Pinpoint the cell where the given text exists, returning its [x, y] midpoint coordinate. 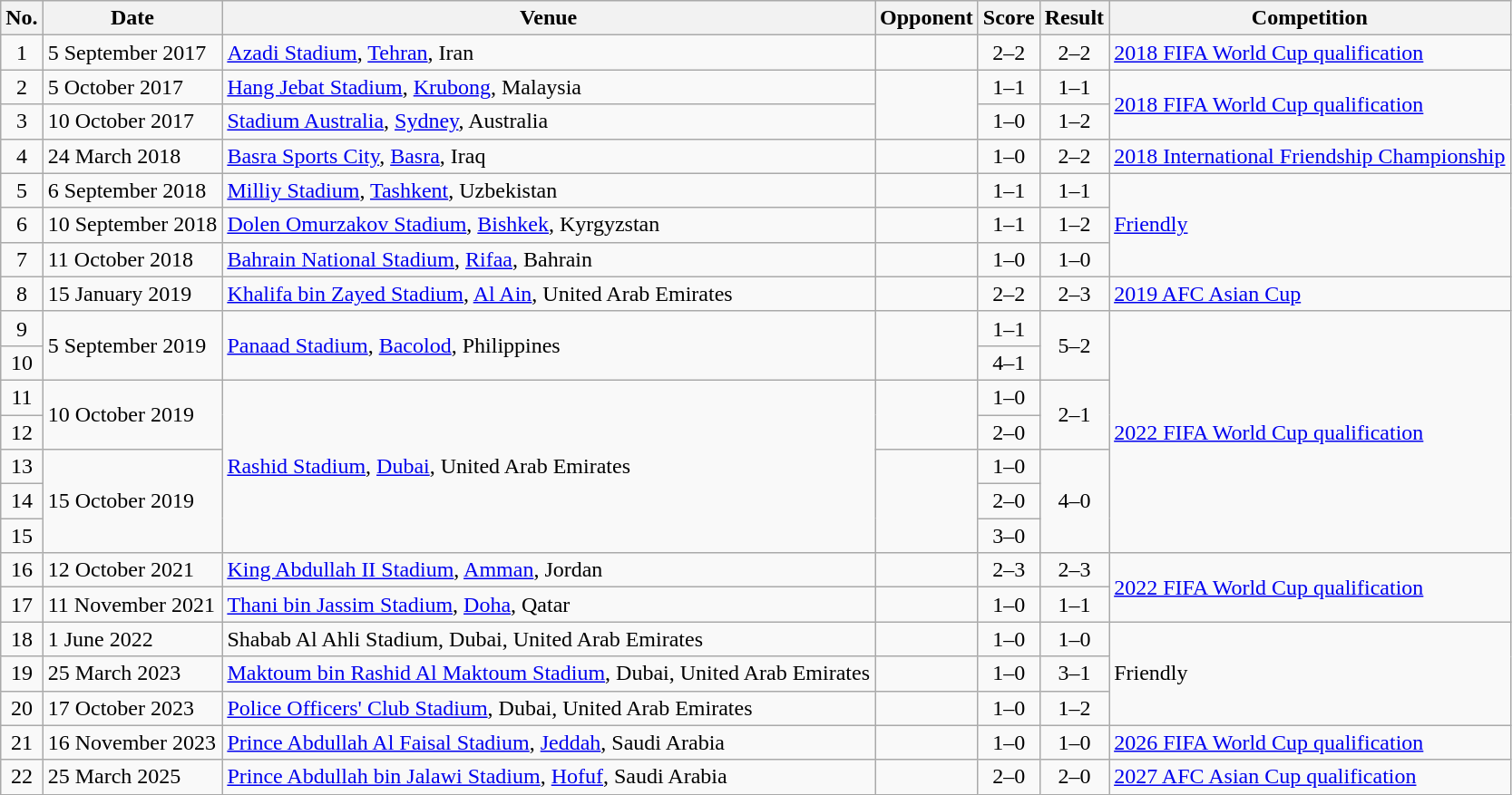
Khalifa bin Zayed Stadium, Al Ain, United Arab Emirates [549, 294]
Dolen Omurzakov Stadium, Bishkek, Kyrgyzstan [549, 225]
5 September 2019 [132, 345]
2018 International Friendship Championship [1310, 156]
2 [22, 87]
16 November 2023 [132, 742]
No. [22, 18]
Competition [1310, 18]
Date [132, 18]
3 [22, 121]
Panaad Stadium, Bacolod, Philippines [549, 345]
22 [22, 777]
6 [22, 225]
6 September 2018 [132, 190]
Azadi Stadium, Tehran, Iran [549, 53]
17 October 2023 [132, 708]
11 October 2018 [132, 259]
19 [22, 674]
5 September 2017 [132, 53]
20 [22, 708]
4–1 [1009, 363]
King Abdullah II Stadium, Amman, Jordan [549, 570]
Hang Jebat Stadium, Krubong, Malaysia [549, 87]
2–1 [1074, 414]
17 [22, 605]
12 [22, 432]
Police Officers' Club Stadium, Dubai, United Arab Emirates [549, 708]
Score [1009, 18]
12 October 2021 [132, 570]
Prince Abdullah Al Faisal Stadium, Jeddah, Saudi Arabia [549, 742]
Prince Abdullah bin Jalawi Stadium, Hofuf, Saudi Arabia [549, 777]
Thani bin Jassim Stadium, Doha, Qatar [549, 605]
5–2 [1074, 345]
15 January 2019 [132, 294]
Result [1074, 18]
18 [22, 639]
1 [22, 53]
21 [22, 742]
10 October 2017 [132, 121]
5 [22, 190]
Opponent [927, 18]
Shabab Al Ahli Stadium, Dubai, United Arab Emirates [549, 639]
8 [22, 294]
15 [22, 536]
5 October 2017 [132, 87]
Venue [549, 18]
11 [22, 397]
24 March 2018 [132, 156]
4 [22, 156]
15 October 2019 [132, 501]
Basra Sports City, Basra, Iraq [549, 156]
10 September 2018 [132, 225]
25 March 2023 [132, 674]
10 [22, 363]
1 June 2022 [132, 639]
Maktoum bin Rashid Al Maktoum Stadium, Dubai, United Arab Emirates [549, 674]
14 [22, 501]
16 [22, 570]
25 March 2025 [132, 777]
2019 AFC Asian Cup [1310, 294]
Bahrain National Stadium, Rifaa, Bahrain [549, 259]
11 November 2021 [132, 605]
9 [22, 328]
3–1 [1074, 674]
2026 FIFA World Cup qualification [1310, 742]
13 [22, 467]
Stadium Australia, Sydney, Australia [549, 121]
2027 AFC Asian Cup qualification [1310, 777]
Milliy Stadium, Tashkent, Uzbekistan [549, 190]
4–0 [1074, 501]
7 [22, 259]
Rashid Stadium, Dubai, United Arab Emirates [549, 466]
3–0 [1009, 536]
10 October 2019 [132, 414]
